Identify which cell holds the provided text, then report its (x, y) central coordinate. 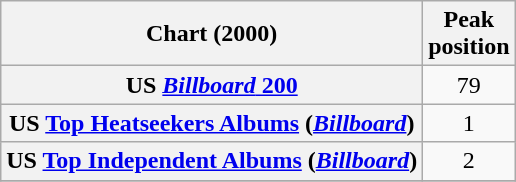
Chart (2000) (212, 34)
Peakposition (469, 34)
79 (469, 85)
US Top Independent Albums (Billboard) (212, 161)
US Billboard 200 (212, 85)
US Top Heatseekers Albums (Billboard) (212, 123)
2 (469, 161)
1 (469, 123)
